Return the (X, Y) coordinate for the center point of the cell that contains the specified text.  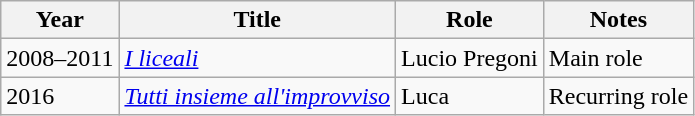
Year (60, 20)
I liceali (258, 58)
Lucio Pregoni (470, 58)
Title (258, 20)
2008–2011 (60, 58)
Recurring role (618, 96)
Main role (618, 58)
Role (470, 20)
Notes (618, 20)
Luca (470, 96)
2016 (60, 96)
Tutti insieme all'improvviso (258, 96)
